Locate the cell with the specified text and output its [x, y] center coordinate. 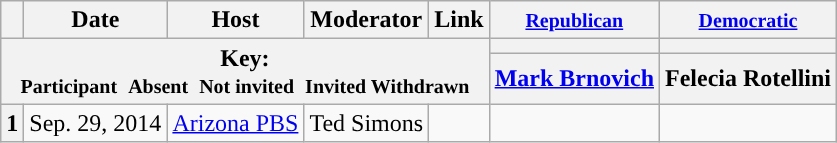
Key: Participant Absent Not invited Invited Withdrawn [245, 72]
Ted Simons [366, 123]
Moderator [366, 20]
Arizona PBS [236, 123]
Date [96, 20]
Republican [574, 20]
Mark Brnovich [574, 78]
1 [12, 123]
Host [236, 20]
Democratic [748, 20]
Felecia Rotellini [748, 78]
Sep. 29, 2014 [96, 123]
Link [459, 20]
